Detect which cell encompasses the target text, then output its (x, y) center coordinate. 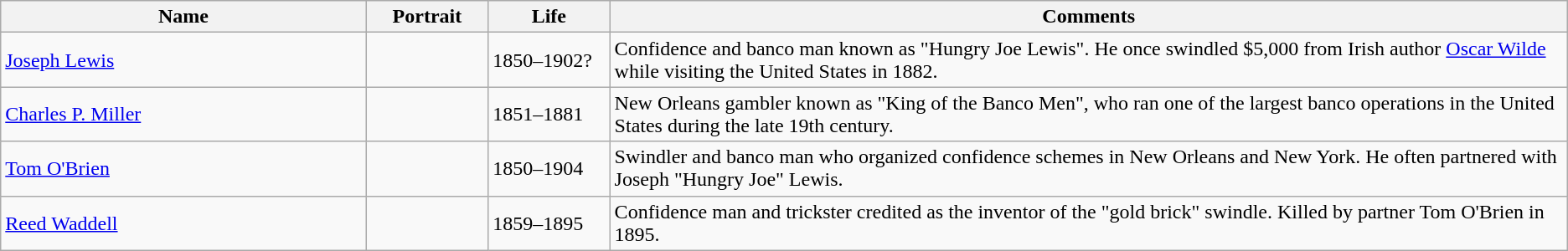
Confidence man and trickster credited as the inventor of the "gold brick" swindle. Killed by partner Tom O'Brien in 1895. (1089, 223)
1850–1904 (549, 169)
New Orleans gambler known as "King of the Banco Men", who ran one of the largest banco operations in the United States during the late 19th century. (1089, 114)
Portrait (427, 17)
1859–1895 (549, 223)
Swindler and banco man who organized confidence schemes in New Orleans and New York. He often partnered with Joseph "Hungry Joe" Lewis. (1089, 169)
1850–1902? (549, 60)
Charles P. Miller (183, 114)
Confidence and banco man known as "Hungry Joe Lewis". He once swindled $5,000 from Irish author Oscar Wilde while visiting the United States in 1882. (1089, 60)
Reed Waddell (183, 223)
Comments (1089, 17)
Name (183, 17)
Tom O'Brien (183, 169)
Joseph Lewis (183, 60)
Life (549, 17)
1851–1881 (549, 114)
